For the text-containing cell, return its midpoint in [x, y] coordinate format. 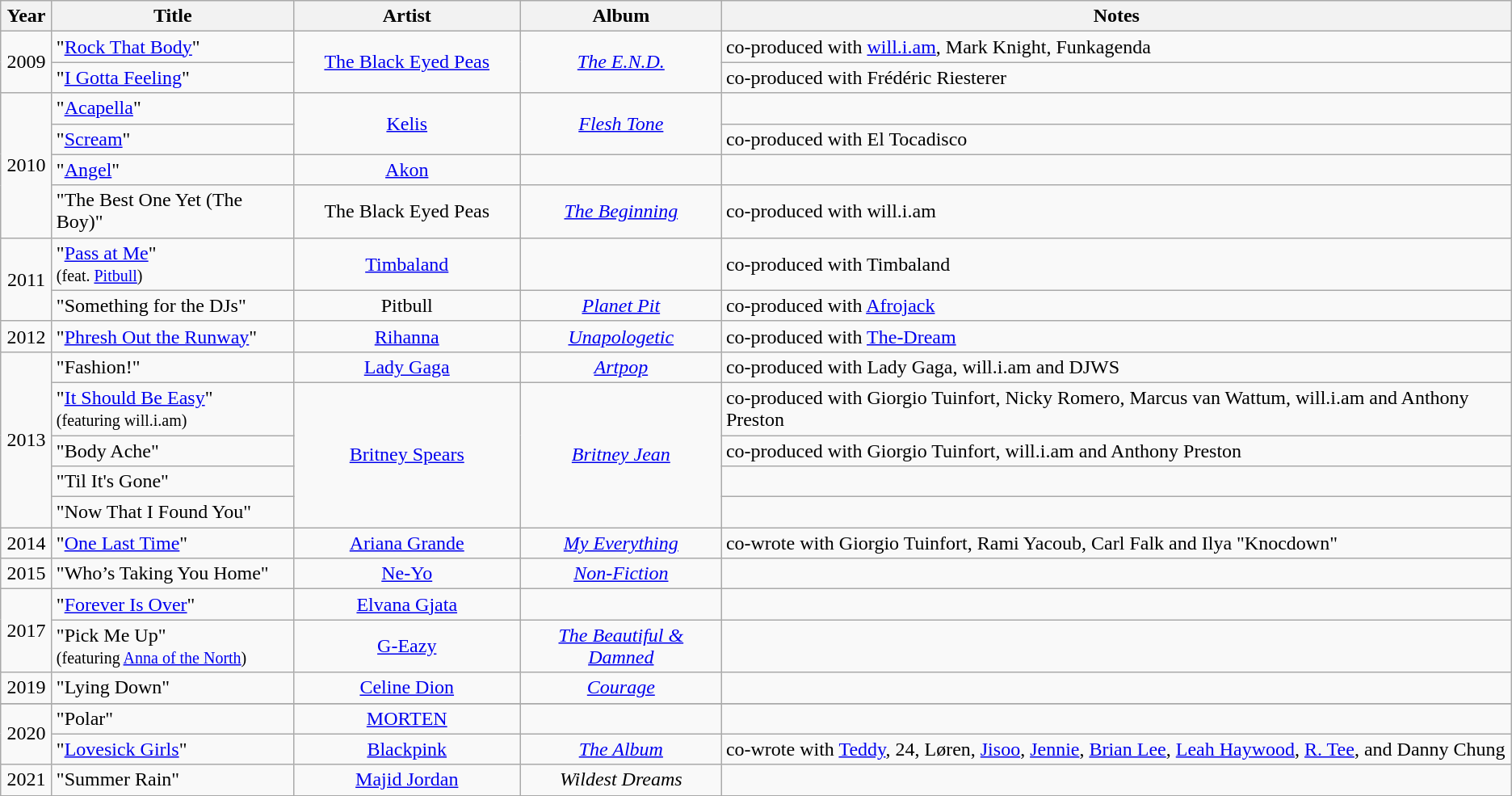
Artist [407, 16]
"Phresh Out the Runway" [173, 336]
"I Gotta Feeling" [173, 78]
Title [173, 16]
Pitbull [407, 305]
"It Should Be Easy"(featuring will.i.am) [173, 409]
Akon [407, 170]
Planet Pit [620, 305]
Wildest Dreams [620, 780]
MORTEN [407, 718]
"Who’s Taking You Home" [173, 574]
Blackpink [407, 749]
co-produced with Lady Gaga, will.i.am and DJWS [1116, 367]
Britney Spears [407, 454]
"Now That I Found You" [173, 512]
Notes [1116, 16]
Majid Jordan [407, 780]
"Pick Me Up" (featuring Anna of the North) [173, 646]
2013 [27, 440]
2012 [27, 336]
co-wrote with Giorgio Tuinfort, Rami Yacoub, Carl Falk and Ilya "Knocdown" [1116, 543]
"Acapella" [173, 108]
Courage [620, 688]
"Fashion!" [173, 367]
2017 [27, 630]
co-produced with will.i.am, Mark Knight, Funkagenda [1116, 47]
"Til It's Gone" [173, 482]
"Polar" [173, 718]
"Forever Is Over" [173, 604]
co-produced with Frédéric Riesterer [1116, 78]
Celine Dion [407, 688]
2015 [27, 574]
2020 [27, 734]
2014 [27, 543]
2021 [27, 780]
co-produced with will.i.am [1116, 212]
co-wrote with Teddy, 24, Løren, Jisoo, Jennie, Brian Lee, Leah Haywood, R. Tee, and Danny Chung [1116, 749]
Lady Gaga [407, 367]
Britney Jean [620, 454]
Kelis [407, 124]
Non-Fiction [620, 574]
Album [620, 16]
co-produced with El Tocadisco [1116, 139]
Elvana Gjata [407, 604]
co-produced with The-Dream [1116, 336]
co-produced with Afrojack [1116, 305]
2011 [27, 280]
"Body Ache" [173, 450]
Ne-Yo [407, 574]
The Beautiful & Damned [620, 646]
co-produced with Timbaland [1116, 263]
My Everything [620, 543]
co-produced with Giorgio Tuinfort, Nicky Romero, Marcus van Wattum, will.i.am and Anthony Preston [1116, 409]
The Album [620, 749]
Unapologetic [620, 336]
"The Best One Yet (The Boy)" [173, 212]
"Scream" [173, 139]
Artpop [620, 367]
The Beginning [620, 212]
"Summer Rain" [173, 780]
Year [27, 16]
"Pass at Me"(feat. Pitbull) [173, 263]
co-produced with Giorgio Tuinfort, will.i.am and Anthony Preston [1116, 450]
Timbaland [407, 263]
"Something for the DJs" [173, 305]
G-Eazy [407, 646]
"Angel" [173, 170]
The E.N.D. [620, 62]
Ariana Grande [407, 543]
"Lying Down" [173, 688]
2009 [27, 62]
"Rock That Body" [173, 47]
Flesh Tone [620, 124]
2010 [27, 165]
"One Last Time" [173, 543]
2019 [27, 688]
"Lovesick Girls" [173, 749]
Rihanna [407, 336]
